Locate the cell with the specified text and output its (x, y) center coordinate. 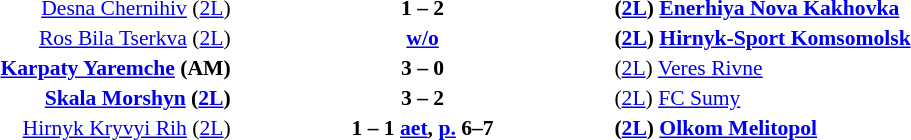
3 – 2 (423, 98)
3 – 0 (423, 68)
w/o (423, 38)
